Return the [X, Y] coordinate for the center point of the cell that contains the specified text.  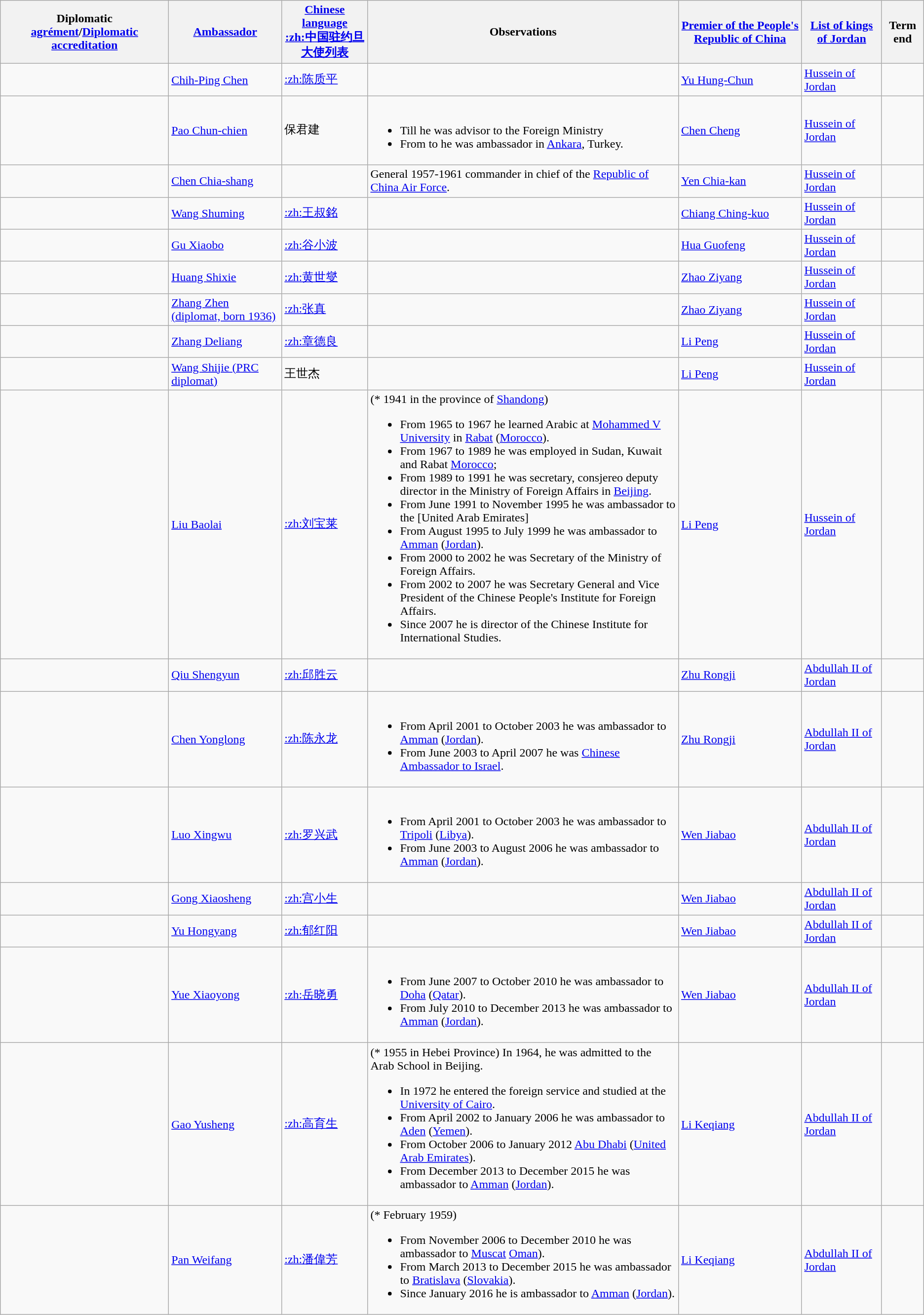
:zh:宫小生 [325, 899]
:zh:陈质平 [325, 80]
Yue Xiaoyong [225, 995]
Term end [902, 32]
Wang Shijie (PRC diplomat) [225, 373]
Chen Cheng [740, 130]
Yu Hung-Chun [740, 80]
Wang Shuming [225, 213]
Till he was advisor to the Foreign MinistryFrom to he was ambassador in Ankara, Turkey. [523, 130]
From June 2007 to October 2010 he was ambassador to Doha (Qatar).From July 2010 to December 2013 he was ambassador to Amman (Jordan). [523, 995]
List of kings of Jordan [842, 32]
:zh:岳晓勇 [325, 995]
Qiu Shengyun [225, 675]
:zh:高育生 [325, 1124]
Ambassador [225, 32]
Chiang Ching-kuo [740, 213]
Premier of the People's Republic of China [740, 32]
Hua Guofeng [740, 245]
:zh:黄世燮 [325, 278]
Zhang Zhen (diplomat, born 1936) [225, 309]
Liu Baolai [225, 524]
Gong Xiaosheng [225, 899]
Pan Weifang [225, 1260]
From April 2001 to October 2003 he was ambassador to Amman (Jordan).From June 2003 to April 2007 he was Chinese Ambassador to Israel. [523, 739]
:zh:王叔銘 [325, 213]
Chinese language:zh:中国驻约旦大使列表 [325, 32]
From April 2001 to October 2003 he was ambassador to Tripoli (Libya).From June 2003 to August 2006 he was ambassador to Amman (Jordan). [523, 835]
Observations [523, 32]
:zh:谷小波 [325, 245]
:zh:章德良 [325, 342]
:zh:郁红阳 [325, 931]
王世杰 [325, 373]
Yen Chia-kan [740, 181]
Chen Yonglong [225, 739]
:zh:陈永龙 [325, 739]
Huang Shixie [225, 278]
:zh:张真 [325, 309]
Zhang Deliang [225, 342]
Chen Chia-shang [225, 181]
Diplomatic agrément/Diplomatic accreditation [85, 32]
Pao Chun-chien [225, 130]
General 1957-1961 commander in chief of the Republic of China Air Force. [523, 181]
Luo Xingwu [225, 835]
Yu Hongyang [225, 931]
:zh:潘偉芳 [325, 1260]
Chih-Ping Chen [225, 80]
Gao Yusheng [225, 1124]
:zh:刘宝莱 [325, 524]
保君建 [325, 130]
:zh:罗兴武 [325, 835]
:zh:邱胜云 [325, 675]
Gu Xiaobo [225, 245]
